Return (x, y) of the center of cell containing provided text 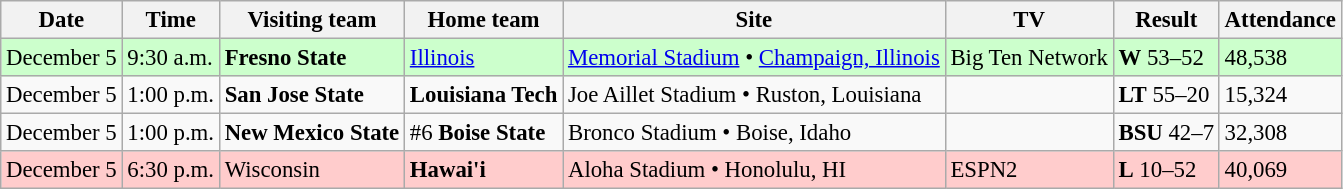
Hawai'i (484, 170)
Bronco Stadium • Boise, Idaho (754, 133)
9:30 a.m. (170, 58)
ESPN2 (1029, 170)
6:30 p.m. (170, 170)
San Jose State (312, 95)
32,308 (1280, 133)
Louisiana Tech (484, 95)
L 10–52 (1166, 170)
40,069 (1280, 170)
LT 55–20 (1166, 95)
Big Ten Network (1029, 58)
Aloha Stadium • Honolulu, HI (754, 170)
Attendance (1280, 20)
Fresno State (312, 58)
Home team (484, 20)
Memorial Stadium • Champaign, Illinois (754, 58)
BSU 42–7 (1166, 133)
New Mexico State (312, 133)
Result (1166, 20)
W 53–52 (1166, 58)
Visiting team (312, 20)
48,538 (1280, 58)
Wisconsin (312, 170)
Date (62, 20)
Joe Aillet Stadium • Ruston, Louisiana (754, 95)
#6 Boise State (484, 133)
15,324 (1280, 95)
Time (170, 20)
Site (754, 20)
TV (1029, 20)
Illinois (484, 58)
